For the text-containing cell, return its midpoint in (x, y) coordinate format. 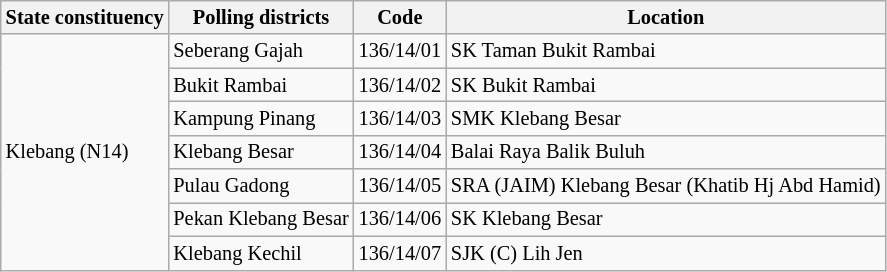
Pulau Gadong (260, 186)
Seberang Gajah (260, 51)
Klebang (N14) (85, 152)
Code (400, 17)
Klebang Besar (260, 152)
SRA (JAIM) Klebang Besar (Khatib Hj Abd Hamid) (666, 186)
136/14/01 (400, 51)
SK Bukit Rambai (666, 85)
136/14/03 (400, 118)
Bukit Rambai (260, 85)
Balai Raya Balik Buluh (666, 152)
136/14/07 (400, 253)
Pekan Klebang Besar (260, 219)
Klebang Kechil (260, 253)
Location (666, 17)
SK Klebang Besar (666, 219)
136/14/04 (400, 152)
SMK Klebang Besar (666, 118)
136/14/06 (400, 219)
State constituency (85, 17)
Kampung Pinang (260, 118)
136/14/05 (400, 186)
136/14/02 (400, 85)
SJK (C) Lih Jen (666, 253)
Polling districts (260, 17)
SK Taman Bukit Rambai (666, 51)
